Return the [X, Y] coordinate for the center point of the cell that contains the specified text.  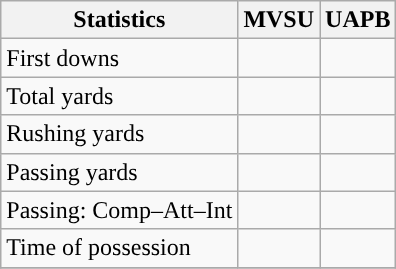
Time of possession [120, 248]
MVSU [279, 20]
Rushing yards [120, 134]
First downs [120, 58]
Passing: Comp–Att–Int [120, 210]
Statistics [120, 20]
Total yards [120, 96]
Passing yards [120, 172]
UAPB [358, 20]
